From the cell containing the given text, extract its center point as (X, Y) coordinate. 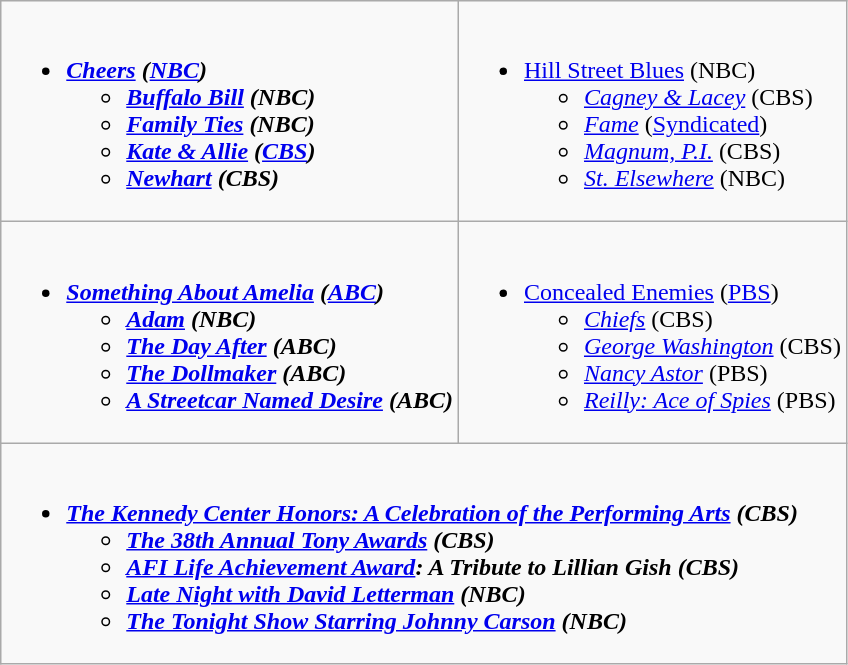
Cheers (NBC)Buffalo Bill (NBC)Family Ties (NBC)Kate & Allie (CBS)Newhart (CBS) (230, 112)
Concealed Enemies (PBS)Chiefs (CBS)George Washington (CBS)Nancy Astor (PBS)Reilly: Ace of Spies (PBS) (652, 332)
Something About Amelia (ABC)Adam (NBC)The Day After (ABC)The Dollmaker (ABC)A Streetcar Named Desire (ABC) (230, 332)
Hill Street Blues (NBC)Cagney & Lacey (CBS)Fame (Syndicated)Magnum, P.I. (CBS)St. Elsewhere (NBC) (652, 112)
